Detect which cell encompasses the target text, then output its (X, Y) center coordinate. 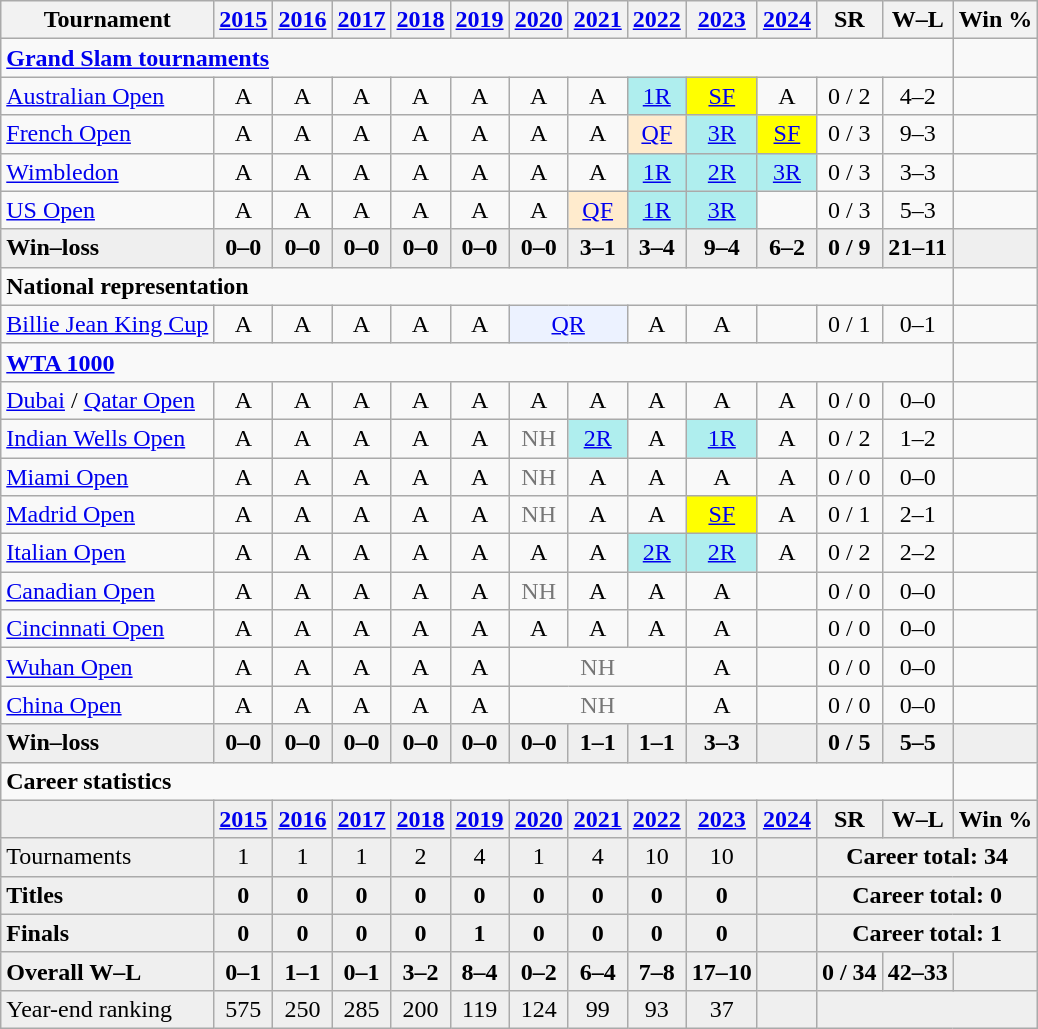
0 / 5 (849, 743)
Finals (108, 933)
Dubai / Qatar Open (108, 400)
124 (538, 1009)
Career total: 0 (926, 895)
Wuhan Open (108, 667)
French Open (108, 134)
Overall W–L (108, 971)
200 (420, 1009)
Miami Open (108, 477)
93 (656, 1009)
21–11 (918, 248)
QR (568, 324)
Canadian Open (108, 591)
Career statistics (477, 781)
2–2 (918, 553)
7–8 (656, 971)
42–33 (918, 971)
119 (480, 1009)
0–2 (538, 971)
4–2 (918, 96)
575 (244, 1009)
WTA 1000 (477, 362)
Billie Jean King Cup (108, 324)
Italian Open (108, 553)
1–2 (918, 438)
China Open (108, 705)
9–4 (722, 248)
5–3 (918, 210)
0 / 9 (849, 248)
Titles (108, 895)
Year-end ranking (108, 1009)
Tournaments (108, 857)
285 (362, 1009)
Cincinnati Open (108, 629)
2–1 (918, 515)
2 (420, 857)
Career total: 34 (926, 857)
Indian Wells Open (108, 438)
6–4 (598, 971)
0 / 34 (849, 971)
Tournament (108, 20)
Wimbledon (108, 172)
37 (722, 1009)
99 (598, 1009)
US Open (108, 210)
3–1 (598, 248)
Career total: 1 (926, 933)
17–10 (722, 971)
Grand Slam tournaments (477, 58)
8–4 (480, 971)
250 (302, 1009)
5–5 (918, 743)
3–4 (656, 248)
6–2 (786, 248)
Australian Open (108, 96)
Madrid Open (108, 515)
3–2 (420, 971)
National representation (477, 286)
9–3 (918, 134)
